Extract the (x, y) coordinate from the center of the cell holding the provided text.  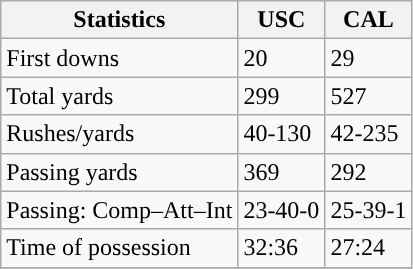
First downs (120, 58)
29 (368, 58)
Passing: Comp–Att–Int (120, 210)
Statistics (120, 20)
Time of possession (120, 248)
32:36 (282, 248)
Total yards (120, 96)
42-235 (368, 134)
20 (282, 58)
23-40-0 (282, 210)
40-130 (282, 134)
299 (282, 96)
527 (368, 96)
27:24 (368, 248)
292 (368, 172)
25-39-1 (368, 210)
CAL (368, 20)
Passing yards (120, 172)
USC (282, 20)
369 (282, 172)
Rushes/yards (120, 134)
